Extract the (X, Y) coordinate from the center of the cell holding the provided text.  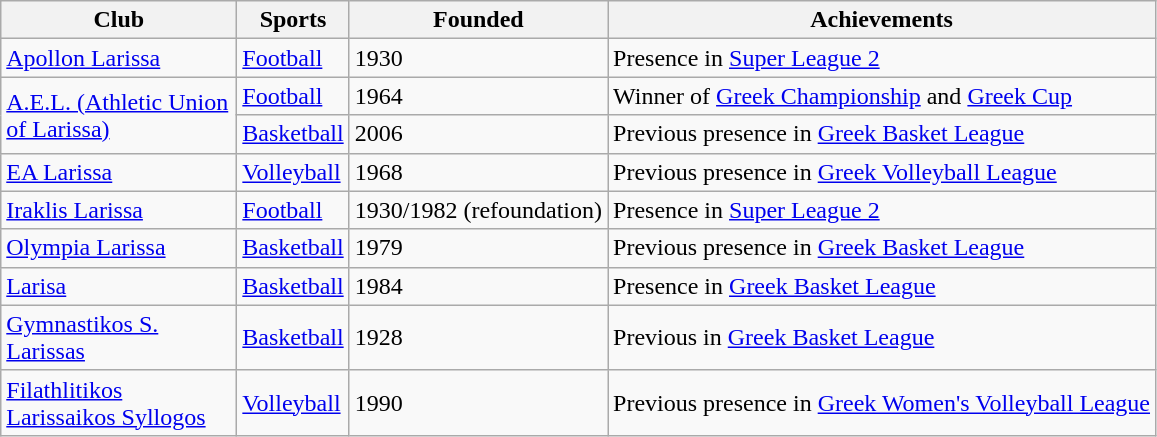
Previous in Greek Basket League (882, 338)
Previous presence in Greek Volleyball League (882, 172)
Olympia Larissa (119, 248)
Presence in Greek Basket League (882, 286)
Gymnastikos S. Larissas (119, 338)
1930 (478, 58)
Club (119, 20)
1964 (478, 96)
1930/1982 (refoundation) (478, 210)
Filathlitikos Larissaikos Syllogos (119, 402)
Sports (293, 20)
Larisa (119, 286)
A.E.L. (Athletic Union of Larissa) (119, 115)
1984 (478, 286)
Founded (478, 20)
Achievements (882, 20)
1990 (478, 402)
2006 (478, 134)
1968 (478, 172)
Previous presence in Greek Women's Volleyball League (882, 402)
EA Larissa (119, 172)
1979 (478, 248)
Apollon Larissa (119, 58)
1928 (478, 338)
Winner of Greek Championship and Greek Cup (882, 96)
Iraklis Larissa (119, 210)
